Detect which cell encompasses the target text, then output its (X, Y) center coordinate. 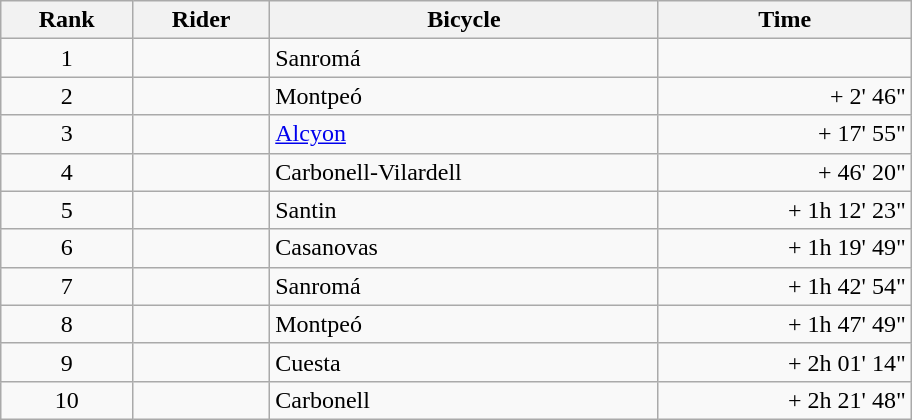
Rank (67, 20)
Rider (202, 20)
+ 1h 42' 54" (784, 286)
Cuesta (464, 362)
9 (67, 362)
10 (67, 400)
+ 1h 12' 23" (784, 210)
8 (67, 324)
+ 2h 21' 48" (784, 400)
Santin (464, 210)
+ 17' 55" (784, 134)
Bicycle (464, 20)
7 (67, 286)
Carbonell-Vilardell (464, 172)
+ 46' 20" (784, 172)
2 (67, 96)
1 (67, 58)
5 (67, 210)
+ 1h 19' 49" (784, 248)
+ 2' 46" (784, 96)
3 (67, 134)
4 (67, 172)
Casanovas (464, 248)
6 (67, 248)
+ 1h 47' 49" (784, 324)
Alcyon (464, 134)
Carbonell (464, 400)
+ 2h 01' 14" (784, 362)
Time (784, 20)
